Determine the (x, y) coordinate at the center of the cell enclosing the given text.  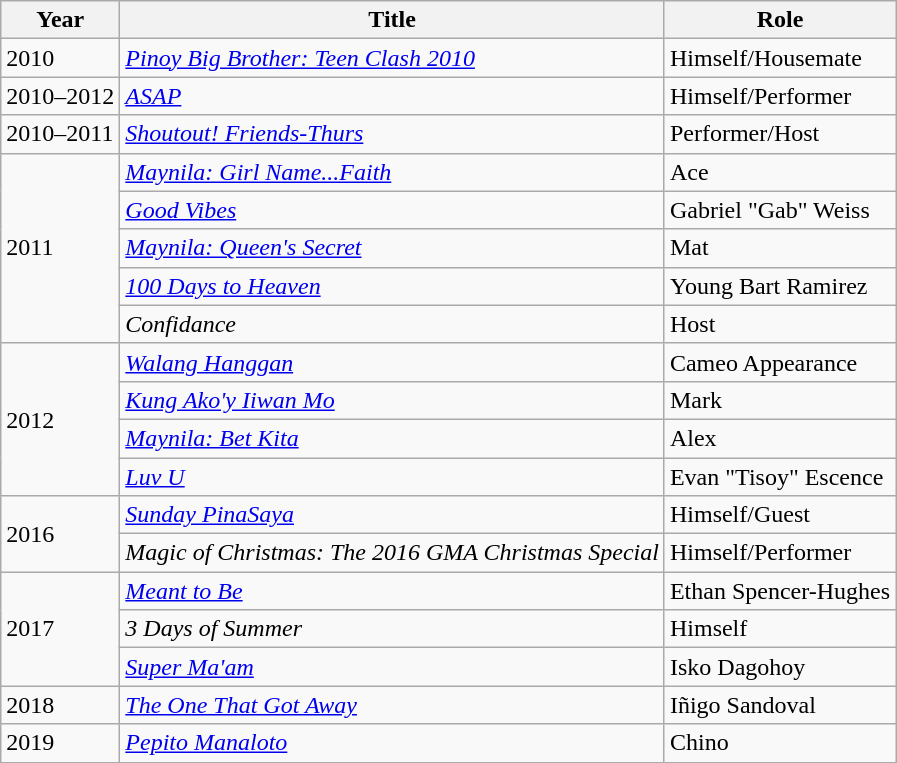
Good Vibes (392, 210)
Sunday PinaSaya (392, 515)
Kung Ako'y Iiwan Mo (392, 400)
Pepito Manaloto (392, 743)
2018 (60, 705)
Gabriel "Gab" Weiss (780, 210)
Himself/Housemate (780, 58)
Maynila: Queen's Secret (392, 248)
Maynila: Bet Kita (392, 438)
Himself (780, 629)
2017 (60, 629)
Role (780, 20)
Walang Hanggan (392, 362)
Confidance (392, 324)
Cameo Appearance (780, 362)
2010–2011 (60, 134)
Performer/Host (780, 134)
Young Bart Ramirez (780, 286)
Chino (780, 743)
Pinoy Big Brother: Teen Clash 2010 (392, 58)
Maynila: Girl Name...Faith (392, 172)
2019 (60, 743)
2010 (60, 58)
Evan "Tisoy" Escence (780, 477)
Ace (780, 172)
2010–2012 (60, 96)
Title (392, 20)
Ethan Spencer-Hughes (780, 591)
Alex (780, 438)
2012 (60, 419)
Shoutout! Friends-Thurs (392, 134)
Year (60, 20)
ASAP (392, 96)
Magic of Christmas: The 2016 GMA Christmas Special (392, 553)
Iñigo Sandoval (780, 705)
Host (780, 324)
Isko Dagohoy (780, 667)
Mark (780, 400)
Himself/Guest (780, 515)
2011 (60, 248)
2016 (60, 534)
The One That Got Away (392, 705)
3 Days of Summer (392, 629)
Luv U (392, 477)
Super Ma'am (392, 667)
100 Days to Heaven (392, 286)
Mat (780, 248)
Meant to Be (392, 591)
